Pinpoint the cell where the given text exists, returning its (x, y) midpoint coordinate. 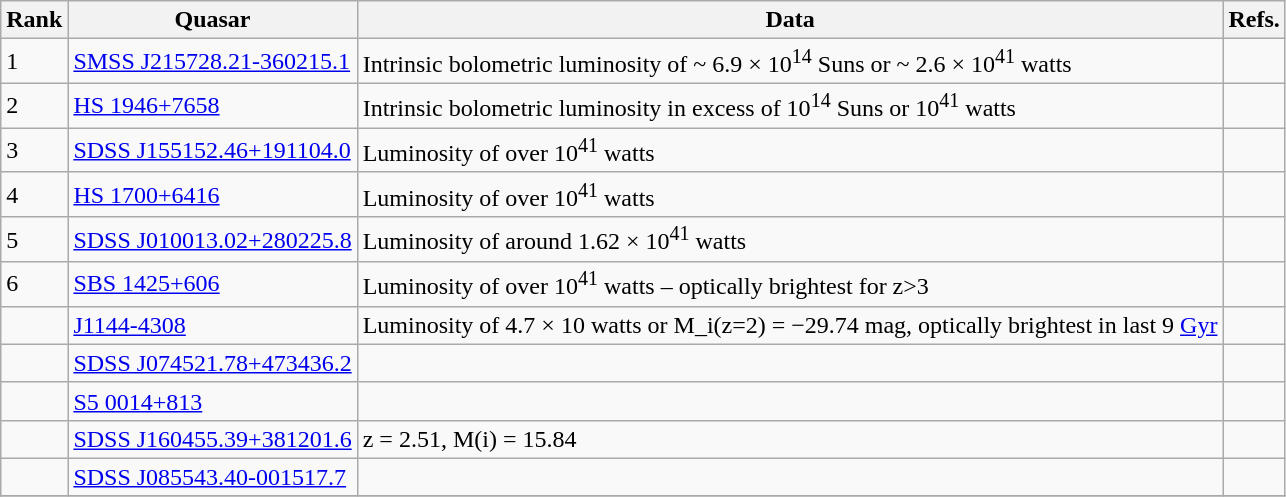
5 (34, 240)
SBS 1425+606 (212, 284)
HS 1946+7658 (212, 106)
Luminosity of over 1041 watts – optically brightest for z>3 (790, 284)
Refs. (1254, 20)
3 (34, 150)
J1144-4308 (212, 325)
Rank (34, 20)
SDSS J160455.39+381201.6 (212, 439)
Intrinsic bolometric luminosity in excess of 1014 Suns or 1041 watts (790, 106)
Luminosity of 4.7 × 10 watts or M_i(z=2) = −29.74 mag, optically brightest in last 9 Gyr (790, 325)
Quasar (212, 20)
Data (790, 20)
z = 2.51, M(i) = 15.84 (790, 439)
SDSS J155152.46+191104.0 (212, 150)
4 (34, 194)
1 (34, 62)
2 (34, 106)
SMSS J215728.21-360215.1 (212, 62)
S5 0014+813 (212, 401)
6 (34, 284)
SDSS J074521.78+473436.2 (212, 363)
Luminosity of around 1.62 × 1041 watts (790, 240)
HS 1700+6416 (212, 194)
Intrinsic bolometric luminosity of ~ 6.9 × 1014 Suns or ~ 2.6 × 1041 watts (790, 62)
SDSS J085543.40-001517.7 (212, 477)
SDSS J010013.02+280225.8 (212, 240)
